Locate the cell with the specified text and output its (X, Y) center coordinate. 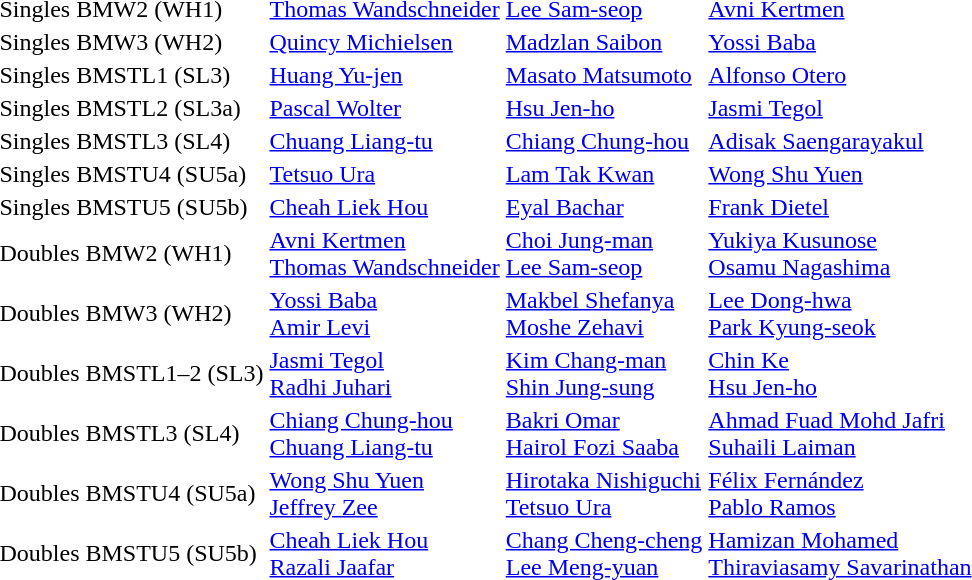
Hirotaka Nishiguchi Tetsuo Ura (604, 494)
Huang Yu-jen (384, 75)
Chiang Chung-hou Chuang Liang-tu (384, 434)
Pascal Wolter (384, 108)
Wong Shu Yuen Jeffrey Zee (384, 494)
Eyal Bachar (604, 207)
Lam Tak Kwan (604, 174)
Chiang Chung-hou (604, 141)
Quincy Michielsen (384, 42)
Chuang Liang-tu (384, 141)
Makbel Shefanya Moshe Zehavi (604, 314)
Madzlan Saibon (604, 42)
Cheah Liek Hou (384, 207)
Choi Jung-man Lee Sam-seop (604, 254)
Jasmi Tegol Radhi Juhari (384, 374)
Yossi Baba Amir Levi (384, 314)
Avni Kertmen Thomas Wandschneider (384, 254)
Tetsuo Ura (384, 174)
Masato Matsumoto (604, 75)
Hsu Jen-ho (604, 108)
Kim Chang-man Shin Jung-sung (604, 374)
Bakri Omar Hairol Fozi Saaba (604, 434)
